Pinpoint the cell where the given text exists, returning its (x, y) midpoint coordinate. 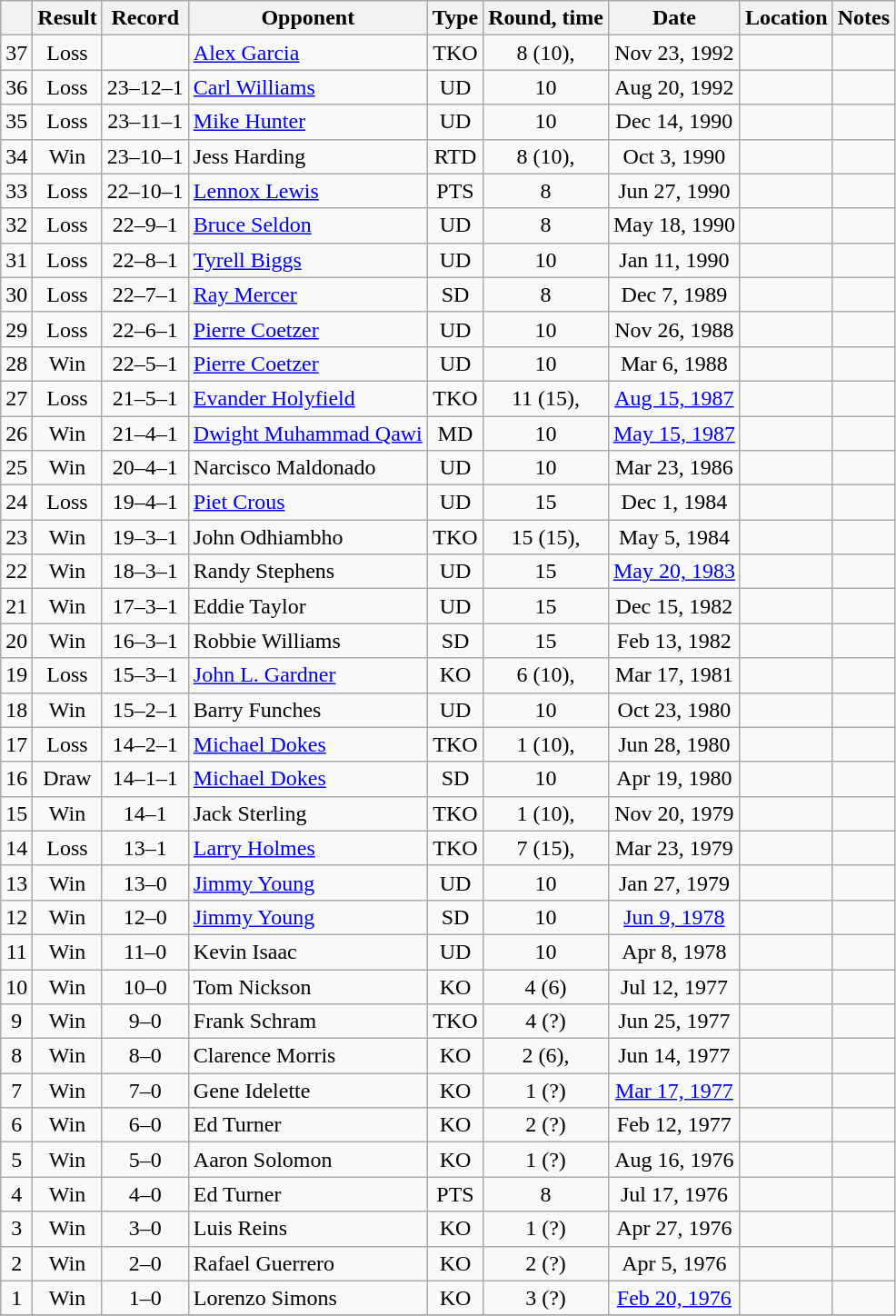
19–4–1 (145, 503)
22–10–1 (145, 191)
Type (454, 18)
Barry Funches (307, 710)
Mar 17, 1977 (674, 1091)
Apr 5, 1976 (674, 1263)
37 (16, 53)
2–0 (145, 1263)
John L. Gardner (307, 675)
2 (6), (546, 1056)
23–10–1 (145, 156)
Eddie Taylor (307, 606)
Feb 12, 1977 (674, 1125)
2 (16, 1263)
Jun 27, 1990 (674, 191)
Jun 25, 1977 (674, 1022)
12 (16, 917)
Alex Garcia (307, 53)
15–3–1 (145, 675)
16 (16, 779)
Mar 6, 1988 (674, 364)
Mar 23, 1986 (674, 468)
Kevin Isaac (307, 952)
Dec 14, 1990 (674, 122)
Record (145, 18)
4–0 (145, 1194)
Nov 20, 1979 (674, 813)
14–1–1 (145, 779)
14 (16, 848)
1–0 (145, 1298)
3–0 (145, 1229)
Jul 12, 1977 (674, 986)
Aug 15, 1987 (674, 398)
22–5–1 (145, 364)
Nov 26, 1988 (674, 329)
32 (16, 225)
Jess Harding (307, 156)
27 (16, 398)
31 (16, 260)
35 (16, 122)
4 (16, 1194)
14–1 (145, 813)
John Odhiambho (307, 537)
Aaron Solomon (307, 1160)
30 (16, 294)
Narcisco Maldonado (307, 468)
Ray Mercer (307, 294)
18 (16, 710)
Luis Reins (307, 1229)
Evander Holyfield (307, 398)
Clarence Morris (307, 1056)
Apr 8, 1978 (674, 952)
Gene Idelette (307, 1091)
Opponent (307, 18)
10–0 (145, 986)
13 (16, 882)
Oct 3, 1990 (674, 156)
4 (6) (546, 986)
Aug 16, 1976 (674, 1160)
RTD (454, 156)
26 (16, 434)
21–5–1 (145, 398)
3 (?) (546, 1298)
Rafael Guerrero (307, 1263)
May 5, 1984 (674, 537)
Round, time (546, 18)
18–3–1 (145, 572)
19–3–1 (145, 537)
12–0 (145, 917)
Mar 17, 1981 (674, 675)
Carl Williams (307, 87)
Randy Stephens (307, 572)
May 18, 1990 (674, 225)
Jun 14, 1977 (674, 1056)
Piet Crous (307, 503)
Notes (863, 18)
Dec 1, 1984 (674, 503)
Location (786, 18)
16–3–1 (145, 641)
11–0 (145, 952)
Jan 27, 1979 (674, 882)
15 (15), (546, 537)
4 (?) (546, 1022)
Dwight Muhammad Qawi (307, 434)
Lennox Lewis (307, 191)
8–0 (145, 1056)
6 (16, 1125)
6–0 (145, 1125)
23–11–1 (145, 122)
28 (16, 364)
Feb 13, 1982 (674, 641)
11 (15), (546, 398)
Jan 11, 1990 (674, 260)
29 (16, 329)
34 (16, 156)
22–7–1 (145, 294)
3 (16, 1229)
24 (16, 503)
Jul 17, 1976 (674, 1194)
20 (16, 641)
May 20, 1983 (674, 572)
13–0 (145, 882)
Date (674, 18)
23–12–1 (145, 87)
19 (16, 675)
22–8–1 (145, 260)
Mike Hunter (307, 122)
7 (16, 1091)
17–3–1 (145, 606)
Jun 9, 1978 (674, 917)
17 (16, 744)
23 (16, 537)
Lorenzo Simons (307, 1298)
Mar 23, 1979 (674, 848)
MD (454, 434)
Dec 15, 1982 (674, 606)
Frank Schram (307, 1022)
Jack Sterling (307, 813)
6 (10), (546, 675)
11 (16, 952)
Bruce Seldon (307, 225)
Apr 19, 1980 (674, 779)
25 (16, 468)
7 (15), (546, 848)
1 (16, 1298)
Oct 23, 1980 (674, 710)
7–0 (145, 1091)
Larry Holmes (307, 848)
Apr 27, 1976 (674, 1229)
Jun 28, 1980 (674, 744)
5 (16, 1160)
22–9–1 (145, 225)
22–6–1 (145, 329)
Result (67, 18)
13–1 (145, 848)
5–0 (145, 1160)
Nov 23, 1992 (674, 53)
Aug 20, 1992 (674, 87)
Feb 20, 1976 (674, 1298)
May 15, 1987 (674, 434)
15–2–1 (145, 710)
36 (16, 87)
Draw (67, 779)
Tom Nickson (307, 986)
9–0 (145, 1022)
33 (16, 191)
22 (16, 572)
Robbie Williams (307, 641)
21 (16, 606)
9 (16, 1022)
21–4–1 (145, 434)
Dec 7, 1989 (674, 294)
14–2–1 (145, 744)
Tyrell Biggs (307, 260)
20–4–1 (145, 468)
